From the cell containing the given text, extract its center point as (x, y) coordinate. 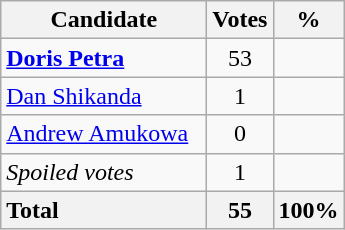
Dan Shikanda (104, 96)
Spoiled votes (104, 172)
Andrew Amukowa (104, 134)
Votes (240, 20)
% (308, 20)
Total (104, 210)
Doris Petra (104, 58)
Candidate (104, 20)
0 (240, 134)
100% (308, 210)
53 (240, 58)
55 (240, 210)
